Find where the given text appears and provide that cell's center as [X, Y] coordinate. 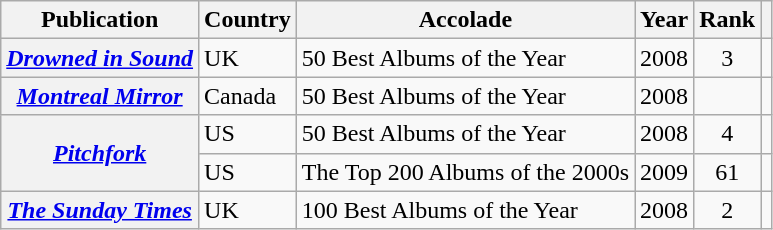
Country [248, 20]
100 Best Albums of the Year [465, 210]
Drowned in Sound [100, 58]
2009 [664, 172]
3 [728, 58]
Canada [248, 96]
The Top 200 Albums of the 2000s [465, 172]
Year [664, 20]
Accolade [465, 20]
Publication [100, 20]
Rank [728, 20]
Montreal Mirror [100, 96]
4 [728, 134]
61 [728, 172]
The Sunday Times [100, 210]
2 [728, 210]
Pitchfork [100, 153]
